Locate the cell with the specified text and output its (X, Y) center coordinate. 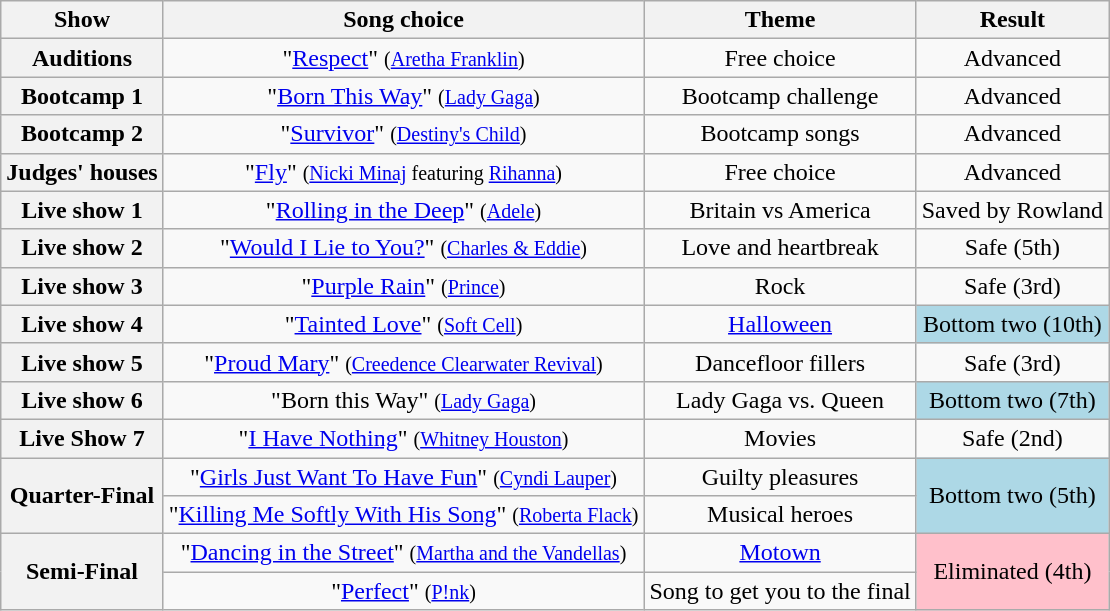
Semi-Final (82, 572)
"Tainted Love" (Soft Cell) (404, 324)
Movies (780, 438)
"Dancing in the Street" (Martha and the Vandellas) (404, 553)
Musical heroes (780, 515)
Bootcamp 2 (82, 134)
"Purple Rain" (Prince) (404, 286)
Live show 2 (82, 248)
Auditions (82, 58)
Lady Gaga vs. Queen (780, 400)
"Respect" (Aretha Franklin) (404, 58)
Result (1012, 20)
Guilty pleasures (780, 477)
Song choice (404, 20)
Quarter-Final (82, 496)
"Rolling in the Deep" (Adele) (404, 210)
"Fly" (Nicki Minaj featuring Rihanna) (404, 172)
Judges' houses (82, 172)
"Would I Lie to You?" (Charles & Eddie) (404, 248)
Saved by Rowland (1012, 210)
"I Have Nothing" (Whitney Houston) (404, 438)
Safe (5th) (1012, 248)
"Perfect" (P!nk) (404, 591)
Bottom two (10th) (1012, 324)
Halloween (780, 324)
Live show 5 (82, 362)
"Killing Me Softly With His Song" (Roberta Flack) (404, 515)
Bootcamp challenge (780, 96)
Britain vs America (780, 210)
"Born This Way" (Lady Gaga) (404, 96)
Rock (780, 286)
"Born this Way" (Lady Gaga) (404, 400)
Bootcamp 1 (82, 96)
Bootcamp songs (780, 134)
Live show 4 (82, 324)
Theme (780, 20)
Safe (2nd) (1012, 438)
Motown (780, 553)
Live show 1 (82, 210)
Love and heartbreak (780, 248)
Live show 6 (82, 400)
Bottom two (7th) (1012, 400)
Dancefloor fillers (780, 362)
Song to get you to the final (780, 591)
"Proud Mary" (Creedence Clearwater Revival) (404, 362)
"Girls Just Want To Have Fun" (Cyndi Lauper) (404, 477)
Bottom two (5th) (1012, 496)
"Survivor" (Destiny's Child) (404, 134)
Show (82, 20)
Live Show 7 (82, 438)
Eliminated (4th) (1012, 572)
Live show 3 (82, 286)
